Find where the given text appears and provide that cell's center as (X, Y) coordinate. 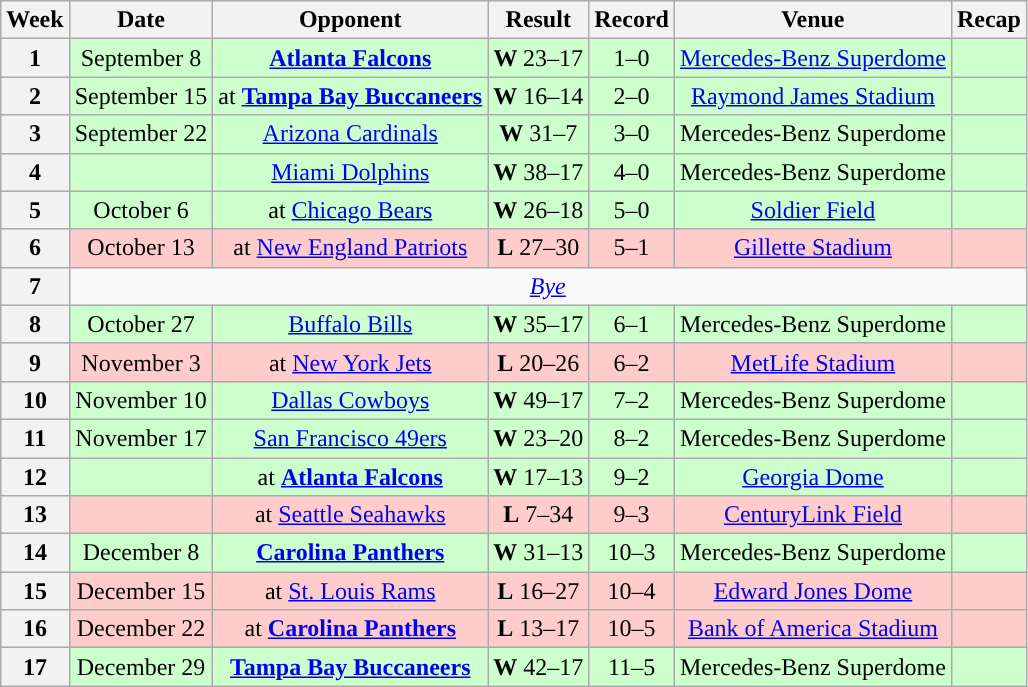
December 22 (141, 629)
October 6 (141, 210)
8 (35, 324)
Date (141, 20)
October 13 (141, 248)
W 38–17 (538, 172)
Edward Jones Dome (812, 591)
10–4 (632, 591)
17 (35, 667)
6 (35, 248)
at St. Louis Rams (350, 591)
11–5 (632, 667)
September 22 (141, 134)
December 8 (141, 553)
W 23–17 (538, 58)
2–0 (632, 96)
L 27–30 (538, 248)
Buffalo Bills (350, 324)
at Tampa Bay Buccaneers (350, 96)
6–2 (632, 362)
9–3 (632, 515)
W 17–13 (538, 477)
Venue (812, 20)
L 20–26 (538, 362)
Week (35, 20)
3 (35, 134)
10–5 (632, 629)
Arizona Cardinals (350, 134)
at Chicago Bears (350, 210)
7 (35, 286)
15 (35, 591)
L 13–17 (538, 629)
Atlanta Falcons (350, 58)
at Seattle Seahawks (350, 515)
September 15 (141, 96)
L 7–34 (538, 515)
6–1 (632, 324)
8–2 (632, 438)
W 49–17 (538, 400)
Georgia Dome (812, 477)
W 31–13 (538, 553)
San Francisco 49ers (350, 438)
9 (35, 362)
November 10 (141, 400)
Raymond James Stadium (812, 96)
14 (35, 553)
December 29 (141, 667)
W 42–17 (538, 667)
10 (35, 400)
at New York Jets (350, 362)
Bank of America Stadium (812, 629)
Result (538, 20)
W 23–20 (538, 438)
3–0 (632, 134)
9–2 (632, 477)
W 26–18 (538, 210)
November 3 (141, 362)
Recap (988, 20)
11 (35, 438)
Gillette Stadium (812, 248)
Bye (548, 286)
1 (35, 58)
7–2 (632, 400)
10–3 (632, 553)
5 (35, 210)
at Carolina Panthers (350, 629)
L 16–27 (538, 591)
4 (35, 172)
at New England Patriots (350, 248)
W 35–17 (538, 324)
W 31–7 (538, 134)
Opponent (350, 20)
Record (632, 20)
CenturyLink Field (812, 515)
1–0 (632, 58)
12 (35, 477)
5–0 (632, 210)
October 27 (141, 324)
13 (35, 515)
September 8 (141, 58)
4–0 (632, 172)
MetLife Stadium (812, 362)
Tampa Bay Buccaneers (350, 667)
Carolina Panthers (350, 553)
5–1 (632, 248)
December 15 (141, 591)
Miami Dolphins (350, 172)
Soldier Field (812, 210)
at Atlanta Falcons (350, 477)
Dallas Cowboys (350, 400)
2 (35, 96)
W 16–14 (538, 96)
November 17 (141, 438)
16 (35, 629)
